Output the [X, Y] coordinate of the center of the cell containing the given text.  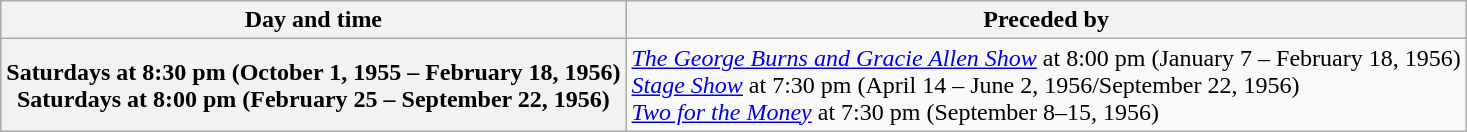
Saturdays at 8:30 pm (October 1, 1955 – February 18, 1956)Saturdays at 8:00 pm (February 25 – September 22, 1956) [314, 85]
Preceded by [1046, 20]
Day and time [314, 20]
